From the cell containing the given text, extract its center point as [X, Y] coordinate. 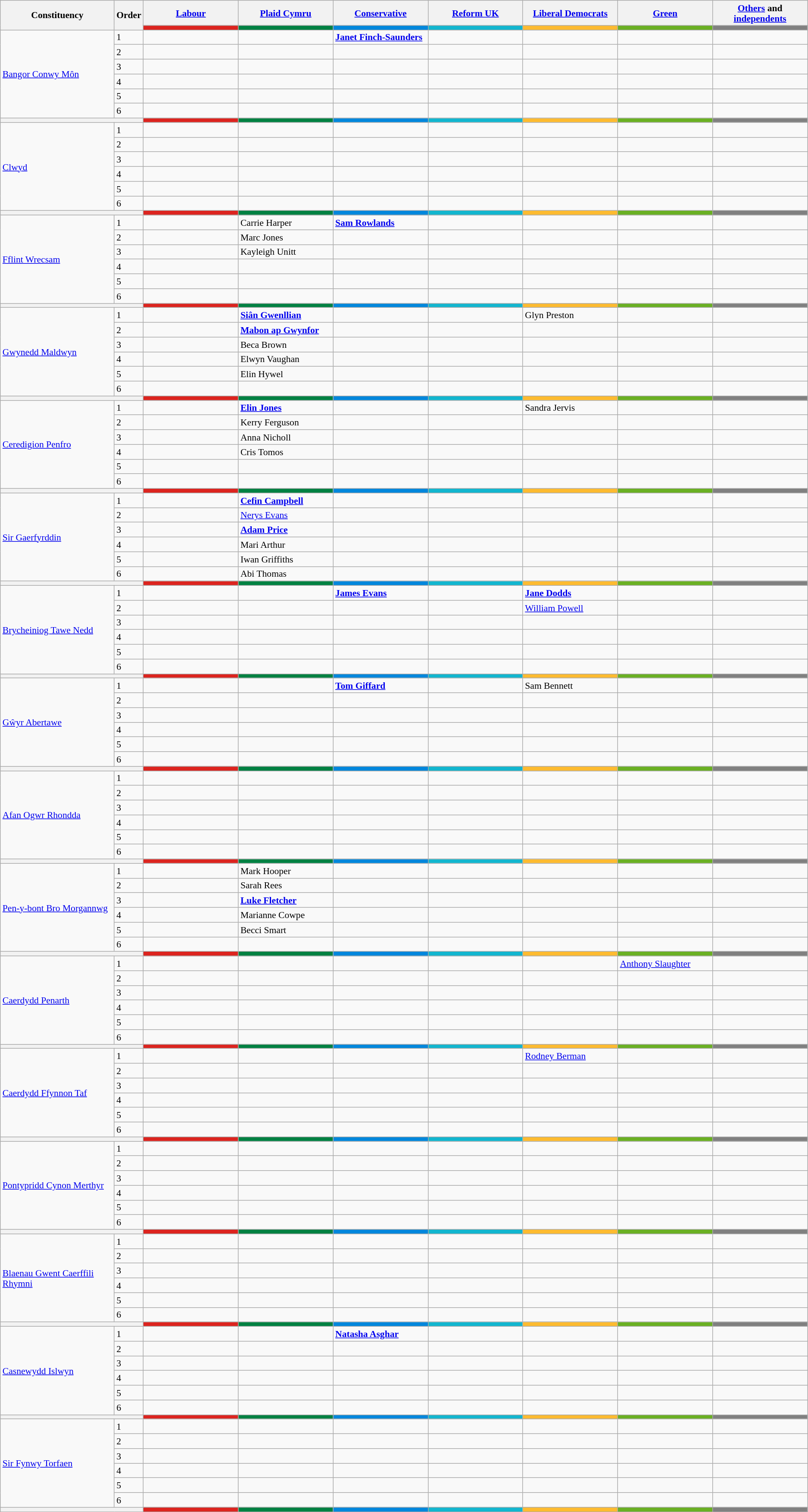
Kayleigh Unitt [286, 252]
Cris Tomos [286, 452]
Mari Arthur [286, 544]
Bangor Conwy Môn [57, 74]
Anna Nicholl [286, 437]
Natasha Asghar [381, 1334]
Becci Smart [286, 930]
Elwyn Vaughan [286, 359]
Iwan Griffiths [286, 559]
Clwyd [57, 166]
Afan Ogwr Rhondda [57, 815]
Gwynedd Maldwyn [57, 352]
Casnewydd Islwyn [57, 1371]
Cefin Campbell [286, 500]
Brycheiniog Tawe Nedd [57, 630]
William Powell [570, 608]
Marc Jones [286, 237]
Caerdydd Ffynnon Taf [57, 1093]
Rodney Berman [570, 1056]
Reform UK [475, 13]
Liberal Democrats [570, 13]
Elin Jones [286, 408]
James Evans [381, 593]
Blaenau Gwent Caerffili Rhymni [57, 1278]
Beca Brown [286, 344]
Janet Finch-Saunders [381, 37]
Elin Hywel [286, 374]
Anthony Slaughter [665, 963]
Kerry Ferguson [286, 422]
Plaid Cymru [286, 13]
Glyn Preston [570, 315]
Sir Fynwy Torfaen [57, 1464]
Sandra Jervis [570, 408]
Fflint Wrecsam [57, 259]
Order [129, 15]
Conservative [381, 13]
Sam Rowlands [381, 222]
Pontypridd Cynon Merthyr [57, 1185]
Abi Thomas [286, 574]
Nerys Evans [286, 515]
Carrie Harper [286, 222]
Siân Gwenllian [286, 315]
Jane Dodds [570, 593]
Marianne Cowpe [286, 915]
Sam Bennett [570, 686]
Caerdydd Penarth [57, 1000]
Mabon ap Gwynfor [286, 330]
Others and independents [760, 13]
Tom Giffard [381, 686]
Sarah Rees [286, 885]
Luke Fletcher [286, 900]
Pen-y-bont Bro Morgannwg [57, 908]
Sir Gaerfyrddin [57, 537]
Constituency [57, 15]
Gŵyr Abertawe [57, 722]
Green [665, 13]
Ceredigion Penfro [57, 445]
Adam Price [286, 530]
Mark Hooper [286, 871]
Labour [191, 13]
